Find where the given text appears and provide that cell's center as (X, Y) coordinate. 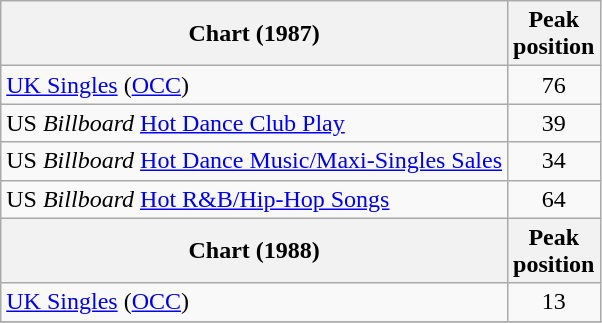
39 (554, 123)
76 (554, 85)
Chart (1988) (254, 250)
US Billboard Hot Dance Club Play (254, 123)
34 (554, 161)
US Billboard Hot R&B/Hip-Hop Songs (254, 199)
Chart (1987) (254, 34)
US Billboard Hot Dance Music/Maxi-Singles Sales (254, 161)
64 (554, 199)
13 (554, 302)
